Locate the cell with the specified text and output its [X, Y] center coordinate. 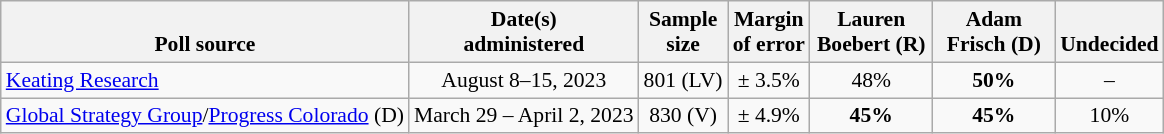
August 8–15, 2023 [524, 80]
AdamFrisch (D) [994, 32]
50% [994, 80]
801 (LV) [684, 80]
March 29 – April 2, 2023 [524, 116]
LaurenBoebert (R) [872, 32]
48% [872, 80]
± 4.9% [769, 116]
Keating Research [205, 80]
Global Strategy Group/Progress Colorado (D) [205, 116]
Undecided [1109, 32]
± 3.5% [769, 80]
Samplesize [684, 32]
Marginof error [769, 32]
10% [1109, 116]
Poll source [205, 32]
– [1109, 80]
830 (V) [684, 116]
Date(s)administered [524, 32]
